Pinpoint the cell where the given text exists, returning its (x, y) midpoint coordinate. 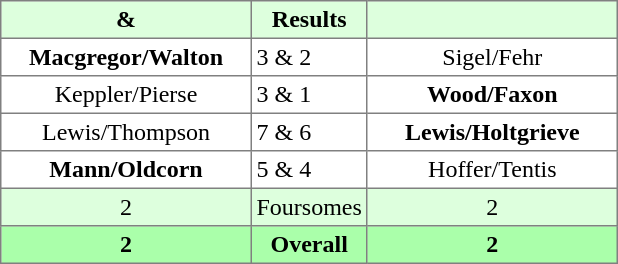
& (126, 20)
3 & 1 (309, 95)
Lewis/Thompson (126, 132)
Lewis/Holtgrieve (492, 132)
Mann/Oldcorn (126, 170)
Sigel/Fehr (492, 57)
Keppler/Pierse (126, 95)
Overall (309, 245)
Hoffer/Tentis (492, 170)
3 & 2 (309, 57)
Wood/Faxon (492, 95)
7 & 6 (309, 132)
Foursomes (309, 207)
Results (309, 20)
Macgregor/Walton (126, 57)
5 & 4 (309, 170)
